Provide the (x, y) coordinate of the cell's center where the given text is located.  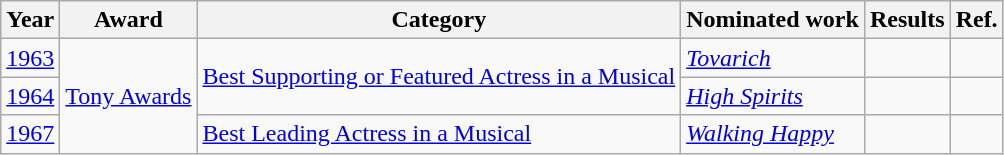
Tony Awards (128, 96)
Walking Happy (773, 134)
Category (439, 20)
1964 (30, 96)
1963 (30, 58)
Ref. (976, 20)
Year (30, 20)
Best Leading Actress in a Musical (439, 134)
High Spirits (773, 96)
Nominated work (773, 20)
Award (128, 20)
Tovarich (773, 58)
Results (907, 20)
1967 (30, 134)
Best Supporting or Featured Actress in a Musical (439, 77)
